For the text-containing cell, return its midpoint in [x, y] coordinate format. 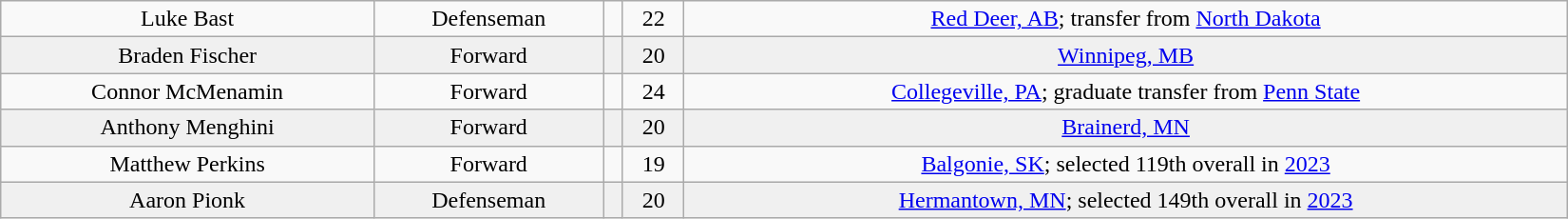
Aaron Pionk [188, 200]
Connor McMenamin [188, 91]
Hermantown, MN; selected 149th overall in 2023 [1125, 200]
Collegeville, PA; graduate transfer from Penn State [1125, 91]
Red Deer, AB; transfer from North Dakota [1125, 19]
19 [654, 164]
24 [654, 91]
Matthew Perkins [188, 164]
22 [654, 19]
Brainerd, MN [1125, 128]
Balgonie, SK; selected 119th overall in 2023 [1125, 164]
Anthony Menghini [188, 128]
Luke Bast [188, 19]
Winnipeg, MB [1125, 55]
Braden Fischer [188, 55]
